Find where the given text appears and provide that cell's center as (x, y) coordinate. 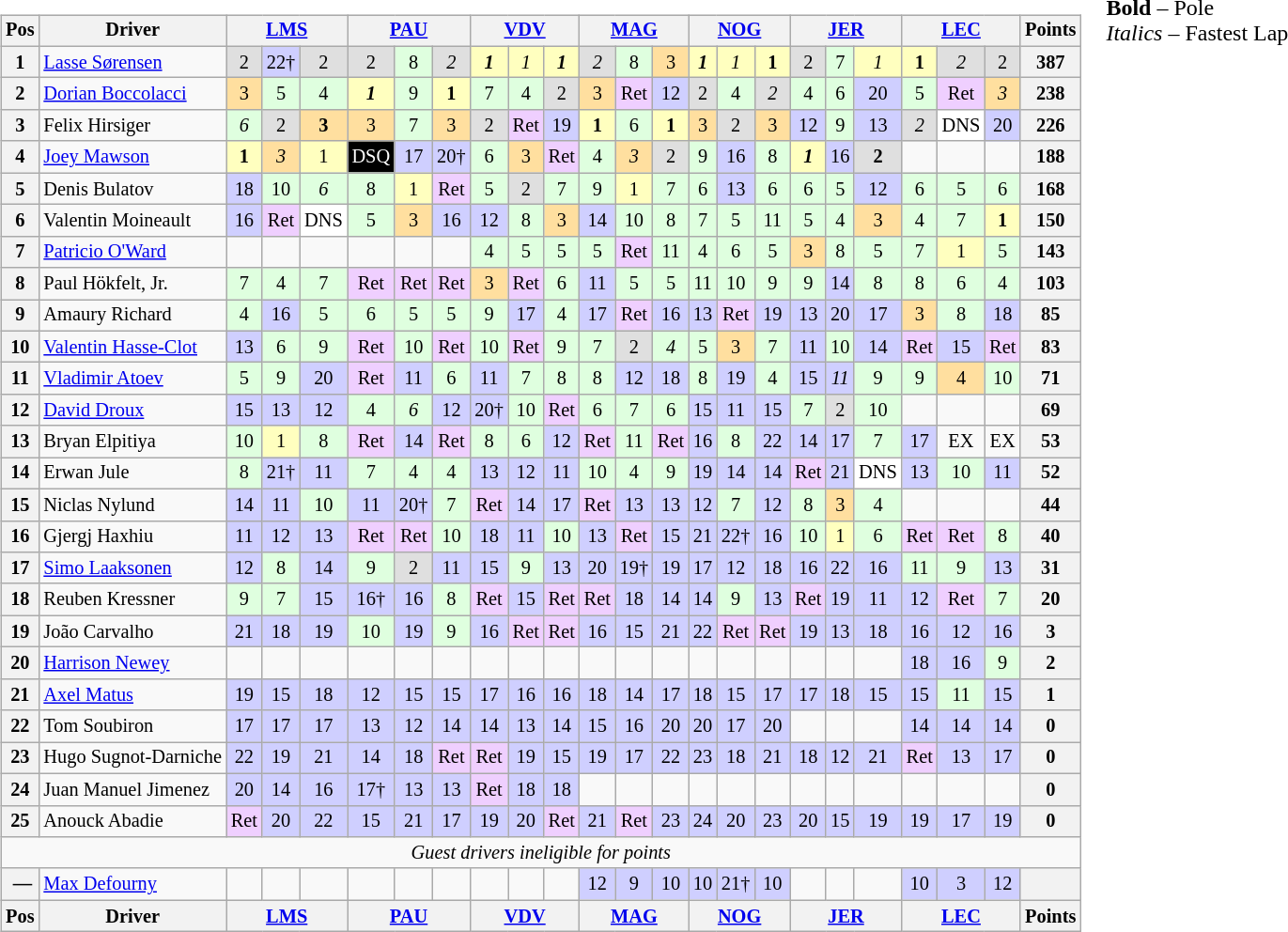
David Droux (132, 411)
69 (1050, 411)
31 (1050, 568)
Gjergj Haxhiu (132, 536)
238 (1050, 94)
Simo Laaksonen (132, 568)
Bryan Elpitiya (132, 442)
Guest drivers ineligible for points (541, 853)
Amaury Richard (132, 316)
53 (1050, 442)
387 (1050, 62)
Reuben Kressner (132, 599)
17† (371, 789)
85 (1050, 316)
Axel Matus (132, 694)
Patricio O'Ward (132, 252)
Max Defourny (132, 884)
Valentin Moineault (132, 221)
Paul Hökfelt, Jr. (132, 284)
Juan Manuel Jimenez (132, 789)
71 (1050, 379)
83 (1050, 347)
44 (1050, 505)
DSQ (371, 157)
Felix Hirsiger (132, 126)
188 (1050, 157)
— (20, 884)
52 (1050, 474)
40 (1050, 536)
Hugo Sugnot-Darniche (132, 758)
16† (371, 599)
Vladimir Atoev (132, 379)
Anouck Abadie (132, 821)
Lasse Sørensen (132, 62)
Harrison Newey (132, 663)
Denis Bulatov (132, 189)
Joey Mawson (132, 157)
Dorian Boccolacci (132, 94)
103 (1050, 284)
Niclas Nylund (132, 505)
Valentin Hasse-Clot (132, 347)
Tom Soubiron (132, 726)
19† (634, 568)
168 (1050, 189)
226 (1050, 126)
25 (20, 821)
João Carvalho (132, 631)
143 (1050, 252)
Erwan Jule (132, 474)
150 (1050, 221)
